Detect which cell encompasses the target text, then output its (x, y) center coordinate. 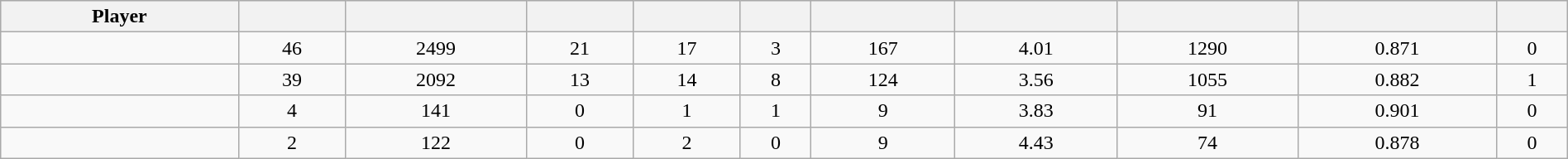
2499 (436, 48)
0.882 (1398, 79)
39 (292, 79)
3.56 (1036, 79)
17 (687, 48)
91 (1207, 111)
74 (1207, 142)
1290 (1207, 48)
13 (580, 79)
14 (687, 79)
141 (436, 111)
122 (436, 142)
46 (292, 48)
2092 (436, 79)
Player (119, 17)
4.01 (1036, 48)
3.83 (1036, 111)
4 (292, 111)
167 (883, 48)
0.901 (1398, 111)
0.871 (1398, 48)
4.43 (1036, 142)
124 (883, 79)
8 (776, 79)
21 (580, 48)
0.878 (1398, 142)
3 (776, 48)
1055 (1207, 79)
